Identify which cell holds the provided text, then report its (X, Y) central coordinate. 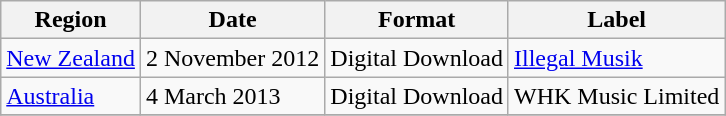
WHK Music Limited (616, 96)
Region (71, 20)
4 March 2013 (232, 96)
2 November 2012 (232, 58)
Format (417, 20)
New Zealand (71, 58)
Label (616, 20)
Illegal Musik (616, 58)
Date (232, 20)
Australia (71, 96)
